Capture the cell that displays the provided text and extract its [x, y] central coordinate. 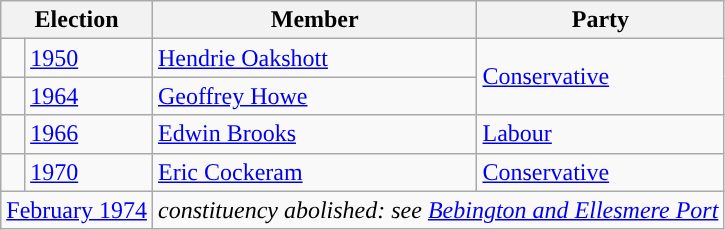
February 1974 [77, 210]
Eric Cockeram [314, 172]
Hendrie Oakshott [314, 58]
1964 [89, 96]
1966 [89, 134]
Geoffrey Howe [314, 96]
1950 [89, 58]
Party [600, 20]
constituency abolished: see Bebington and Ellesmere Port [438, 210]
Election [77, 20]
1970 [89, 172]
Labour [600, 134]
Edwin Brooks [314, 134]
Member [314, 20]
